Detect which cell encompasses the target text, then output its [x, y] center coordinate. 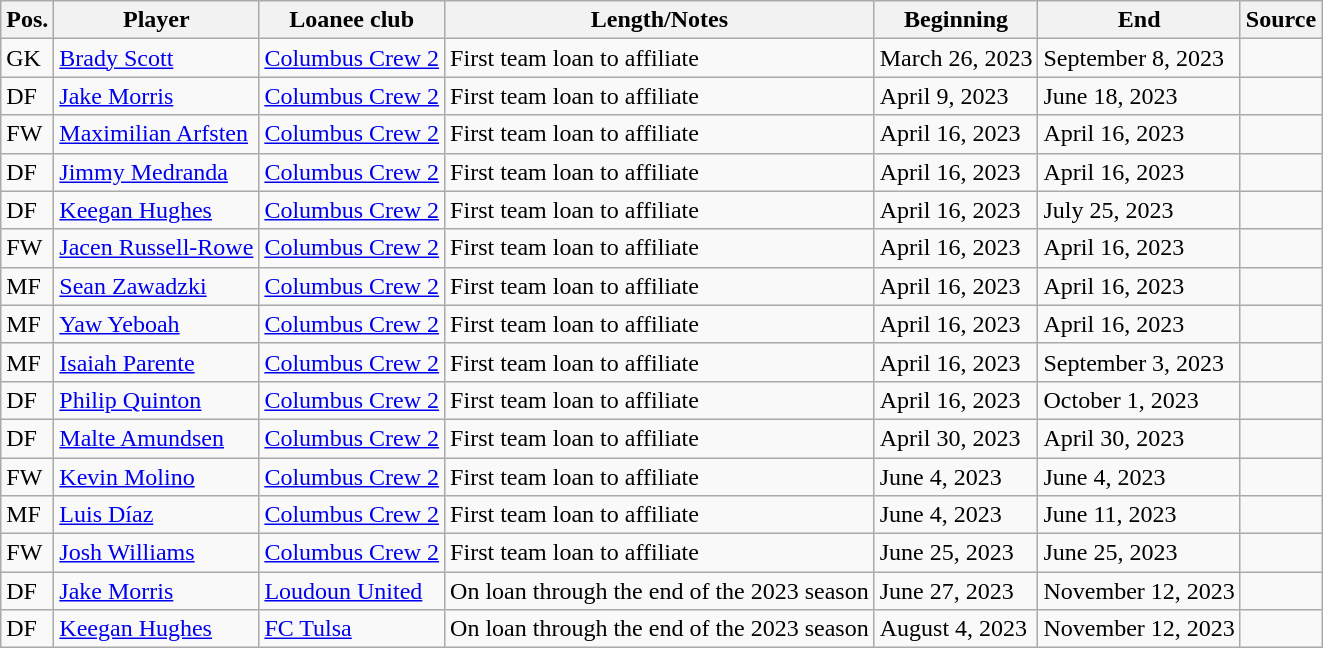
End [1139, 20]
September 3, 2023 [1139, 362]
Kevin Molino [156, 477]
Loudoun United [352, 591]
Isaiah Parente [156, 362]
GK [28, 58]
Player [156, 20]
July 25, 2023 [1139, 210]
Josh Williams [156, 553]
Philip Quinton [156, 400]
April 9, 2023 [956, 96]
Yaw Yeboah [156, 324]
Sean Zawadzki [156, 286]
Beginning [956, 20]
Pos. [28, 20]
Luis Díaz [156, 515]
June 18, 2023 [1139, 96]
June 27, 2023 [956, 591]
Jimmy Medranda [156, 172]
Length/Notes [660, 20]
Maximilian Arfsten [156, 134]
Loanee club [352, 20]
Jacen Russell-Rowe [156, 248]
October 1, 2023 [1139, 400]
March 26, 2023 [956, 58]
FC Tulsa [352, 629]
June 11, 2023 [1139, 515]
August 4, 2023 [956, 629]
September 8, 2023 [1139, 58]
Malte Amundsen [156, 438]
Brady Scott [156, 58]
Source [1280, 20]
